Locate the cell with the specified text and output its [x, y] center coordinate. 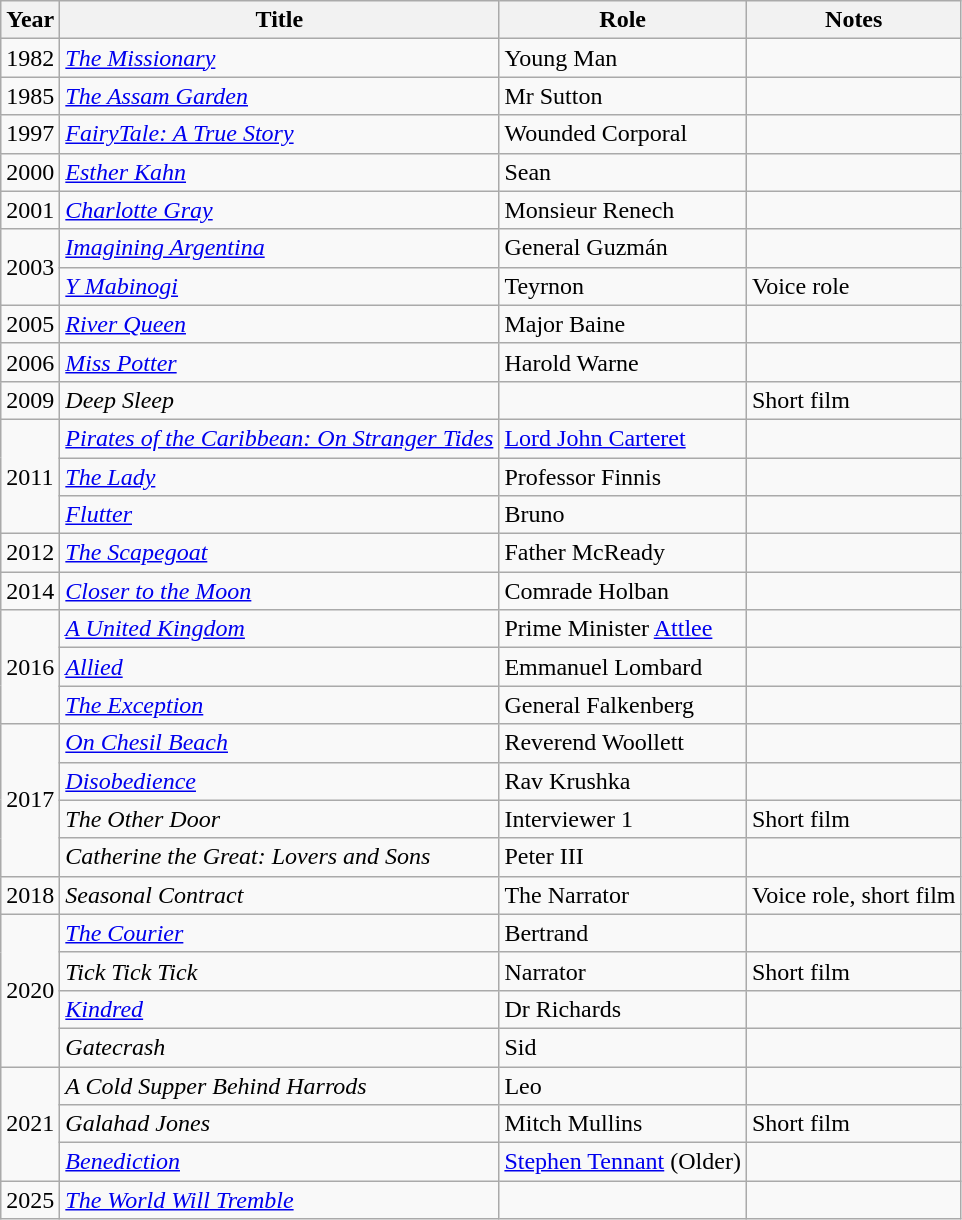
2020 [30, 990]
Title [280, 20]
2000 [30, 172]
Comrade Holban [623, 591]
Professor Finnis [623, 477]
Narrator [623, 971]
Seasonal Contract [280, 895]
Imagining Argentina [280, 248]
General Guzmán [623, 248]
Lord John Carteret [623, 438]
Father McReady [623, 553]
1997 [30, 134]
2016 [30, 667]
Mr Sutton [623, 96]
Wounded Corporal [623, 134]
Deep Sleep [280, 400]
The Courier [280, 933]
Stephen Tennant (Older) [623, 1162]
Bruno [623, 515]
1985 [30, 96]
Leo [623, 1085]
Bertrand [623, 933]
A United Kingdom [280, 629]
General Falkenberg [623, 705]
Notes [854, 20]
A Cold Supper Behind Harrods [280, 1085]
2005 [30, 324]
Major Baine [623, 324]
Sid [623, 1047]
Benediction [280, 1162]
Role [623, 20]
Year [30, 20]
1982 [30, 58]
On Chesil Beach [280, 743]
2018 [30, 895]
The Lady [280, 477]
Sean [623, 172]
River Queen [280, 324]
Rav Krushka [623, 781]
2012 [30, 553]
Charlotte Gray [280, 210]
2001 [30, 210]
The Narrator [623, 895]
Peter III [623, 857]
Interviewer 1 [623, 819]
The Assam Garden [280, 96]
2009 [30, 400]
Galahad Jones [280, 1124]
Closer to the Moon [280, 591]
2025 [30, 1200]
Tick Tick Tick [280, 971]
Reverend Woollett [623, 743]
Dr Richards [623, 1009]
The Missionary [280, 58]
Miss Potter [280, 362]
2017 [30, 800]
2006 [30, 362]
The World Will Tremble [280, 1200]
Catherine the Great: Lovers and Sons [280, 857]
Esther Kahn [280, 172]
Pirates of the Caribbean: On Stranger Tides [280, 438]
2021 [30, 1123]
The Scapegoat [280, 553]
Harold Warne [623, 362]
The Other Door [280, 819]
Kindred [280, 1009]
Emmanuel Lombard [623, 667]
Flutter [280, 515]
Y Mabinogi [280, 286]
Monsieur Renech [623, 210]
Mitch Mullins [623, 1124]
Allied [280, 667]
2011 [30, 476]
Voice role, short film [854, 895]
Gatecrash [280, 1047]
Prime Minister Attlee [623, 629]
Young Man [623, 58]
2014 [30, 591]
Teyrnon [623, 286]
The Exception [280, 705]
Voice role [854, 286]
Disobedience [280, 781]
FairyTale: A True Story [280, 134]
2003 [30, 267]
